Capture the cell that displays the provided text and extract its [x, y] central coordinate. 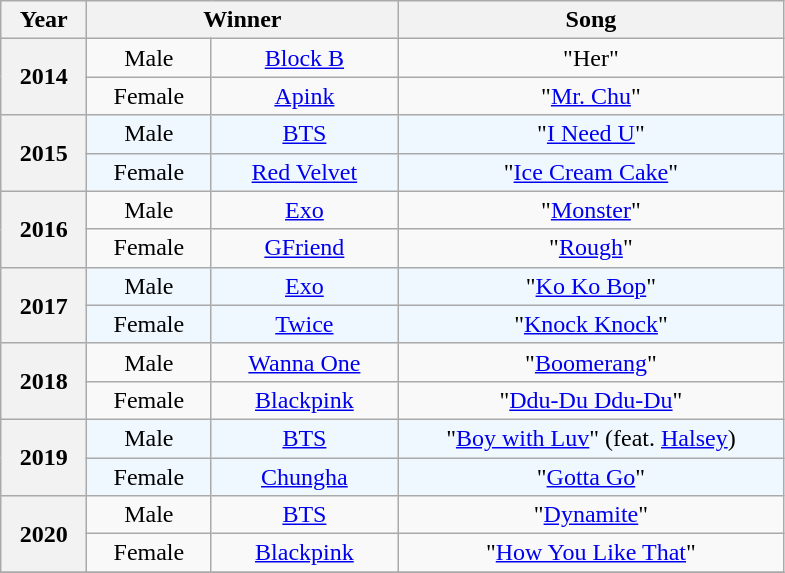
2014 [44, 77]
2016 [44, 229]
"Rough" [591, 248]
"Boy with Luv" (feat. Halsey) [591, 438]
2019 [44, 457]
Apink [304, 96]
Twice [304, 324]
"How You Like That" [591, 553]
Year [44, 20]
Song [591, 20]
"Mr. Chu" [591, 96]
"Monster" [591, 210]
2017 [44, 305]
Red Velvet [304, 172]
"Knock Knock" [591, 324]
Wanna One [304, 362]
"Gotta Go" [591, 477]
2015 [44, 153]
"Boomerang" [591, 362]
2020 [44, 534]
"Her" [591, 58]
Winner [242, 20]
GFriend [304, 248]
"Dynamite" [591, 515]
Chungha [304, 477]
"Ddu-Du Ddu-Du" [591, 400]
"I Need U" [591, 134]
"Ice Cream Cake" [591, 172]
"Ko Ko Bop" [591, 286]
Block B [304, 58]
2018 [44, 381]
